Locate the cell with the specified text and output its (X, Y) center coordinate. 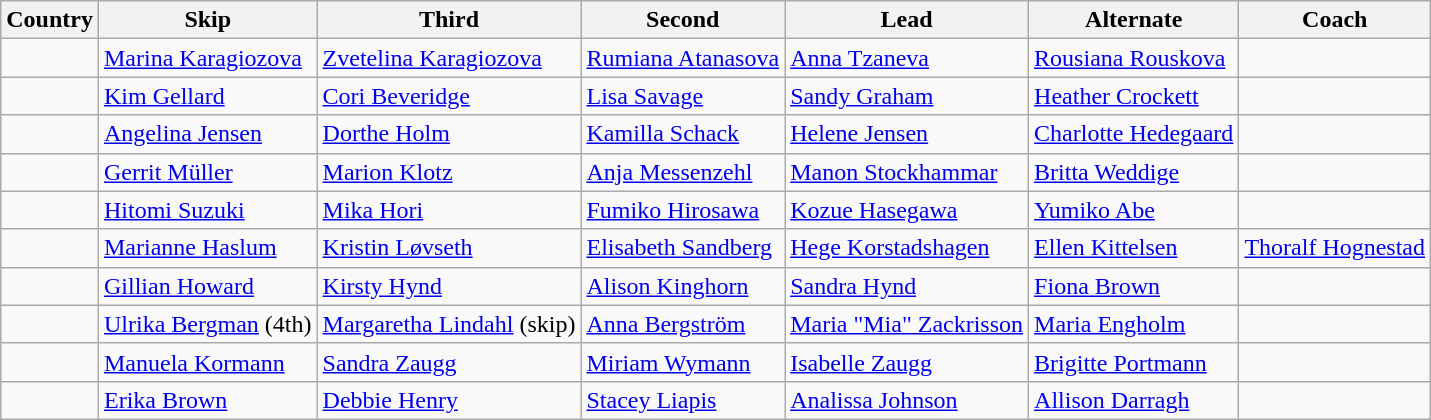
Stacey Liapis (683, 400)
Yumiko Abe (1134, 210)
Helene Jensen (907, 134)
Cori Beveridge (449, 96)
Lisa Savage (683, 96)
Fiona Brown (1134, 286)
Isabelle Zaugg (907, 362)
Manuela Kormann (208, 362)
Kirsty Hynd (449, 286)
Sandy Graham (907, 96)
Gillian Howard (208, 286)
Third (449, 20)
Ulrika Bergman (4th) (208, 324)
Maria Engholm (1134, 324)
Hitomi Suzuki (208, 210)
Marina Karagiozova (208, 58)
Maria "Mia" Zackrisson (907, 324)
Charlotte Hedegaard (1134, 134)
Anna Bergström (683, 324)
Mika Hori (449, 210)
Skip (208, 20)
Kristin Løvseth (449, 248)
Country (50, 20)
Fumiko Hirosawa (683, 210)
Elisabeth Sandberg (683, 248)
Hege Korstadshagen (907, 248)
Erika Brown (208, 400)
Dorthe Holm (449, 134)
Thoralf Hognestad (1335, 248)
Lead (907, 20)
Brigitte Portmann (1134, 362)
Angelina Jensen (208, 134)
Coach (1335, 20)
Kim Gellard (208, 96)
Gerrit Müller (208, 172)
Kamilla Schack (683, 134)
Anna Tzaneva (907, 58)
Heather Crockett (1134, 96)
Ellen Kittelsen (1134, 248)
Rousiana Rouskova (1134, 58)
Alison Kinghorn (683, 286)
Rumiana Atanasova (683, 58)
Sandra Hynd (907, 286)
Zvetelina Karagiozova (449, 58)
Marianne Haslum (208, 248)
Allison Darragh (1134, 400)
Analissa Johnson (907, 400)
Manon Stockhammar (907, 172)
Anja Messenzehl (683, 172)
Second (683, 20)
Miriam Wymann (683, 362)
Margaretha Lindahl (skip) (449, 324)
Alternate (1134, 20)
Britta Weddige (1134, 172)
Sandra Zaugg (449, 362)
Marion Klotz (449, 172)
Kozue Hasegawa (907, 210)
Debbie Henry (449, 400)
